Extract the (x, y) coordinate from the center of the cell holding the provided text.  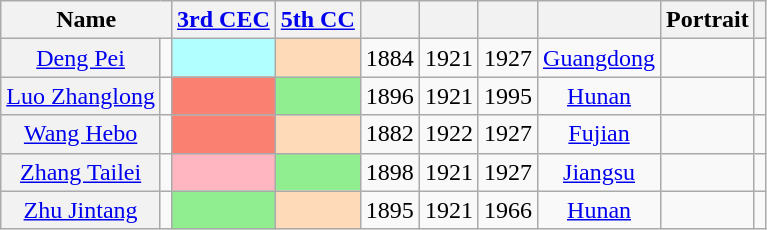
1922 (448, 134)
1995 (508, 96)
Wang Hebo (81, 134)
1898 (390, 172)
Deng Pei (81, 58)
Zhu Jintang (81, 210)
5th CC (318, 20)
1966 (508, 210)
Zhang Tailei (81, 172)
Luo Zhanglong (81, 96)
Fujian (600, 134)
1896 (390, 96)
Name (86, 20)
Jiangsu (600, 172)
1882 (390, 134)
Guangdong (600, 58)
1884 (390, 58)
Portrait (708, 20)
1895 (390, 210)
3rd CEC (224, 20)
